Find where the given text appears and provide that cell's center as (X, Y) coordinate. 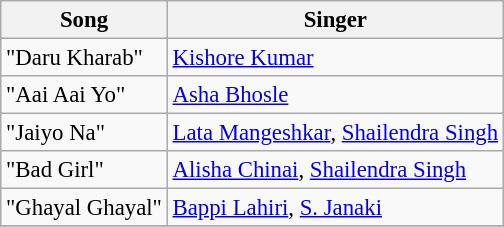
Song (84, 20)
"Aai Aai Yo" (84, 95)
"Daru Kharab" (84, 58)
"Bad Girl" (84, 170)
Lata Mangeshkar, Shailendra Singh (335, 133)
Bappi Lahiri, S. Janaki (335, 208)
Alisha Chinai, Shailendra Singh (335, 170)
"Ghayal Ghayal" (84, 208)
Singer (335, 20)
Kishore Kumar (335, 58)
Asha Bhosle (335, 95)
"Jaiyo Na" (84, 133)
